Detect which cell encompasses the target text, then output its (x, y) center coordinate. 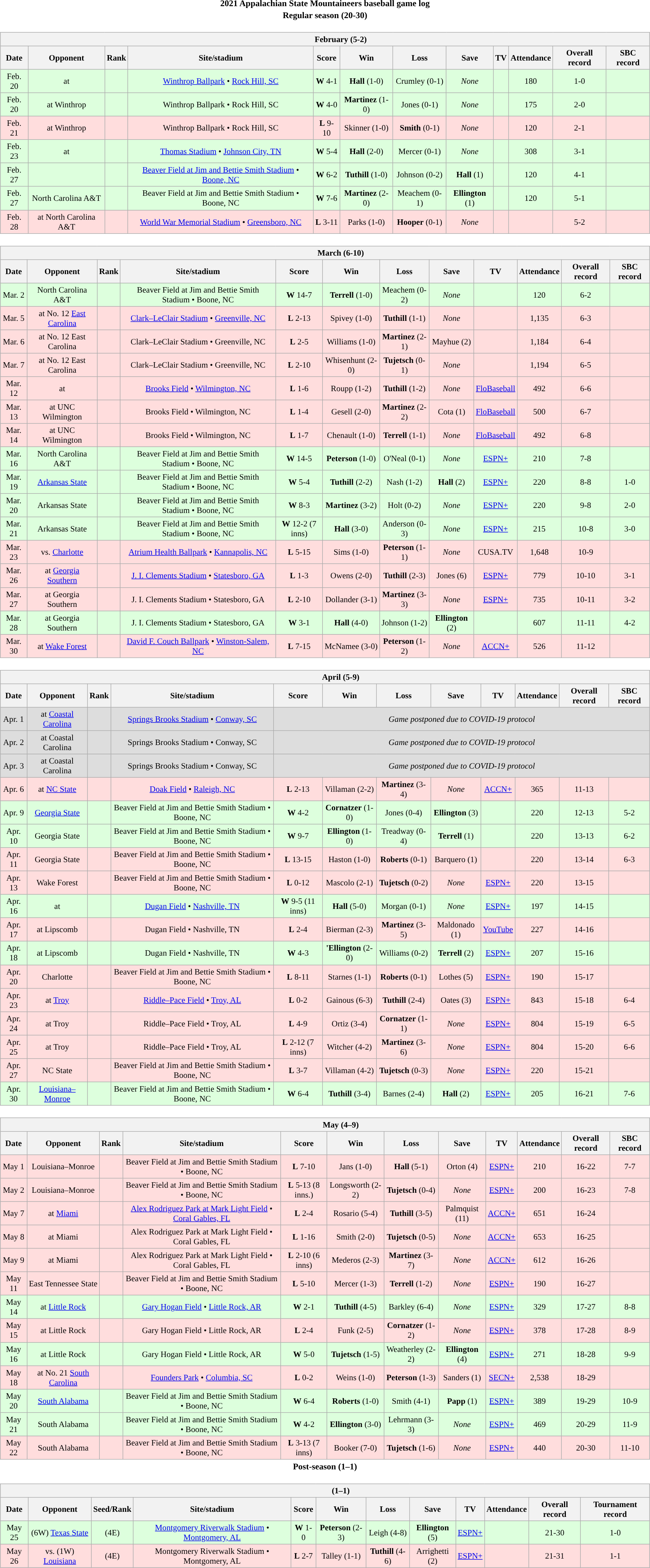
Apr. 30 (14, 1093)
Nash (1-2) (405, 482)
Tujetsch (1-5) (355, 1354)
Apr. 25 (14, 1047)
13-14 (584, 859)
Parks (1-0) (366, 222)
Tuthill (1-0) (366, 175)
Spivey (1-0) (351, 318)
Tuthill (3-5) (411, 1213)
Hall (1-0) (366, 81)
7-6 (630, 1093)
Mascolo (2-1) (350, 883)
W 9-5 (11 inns) (298, 906)
21-31 (555, 1556)
Tujetsch (0-2) (403, 883)
May 1 (14, 1167)
Apr. 6 (14, 789)
Gesell (2-0) (351, 412)
3-2 (630, 599)
Mercer (0-1) (419, 152)
Owens (2-0) (351, 576)
Atrium Health Ballpark • Kannapolis, NC (198, 553)
16-23 (585, 1190)
Jans (1-0) (355, 1167)
W 14-7 (299, 294)
Barquero (1) (456, 859)
L 3-11 (326, 222)
15-20 (584, 1047)
Mederos (2-3) (355, 1260)
2-1 (580, 128)
Feb. 28 (15, 222)
15-18 (584, 1000)
Terrell (2) (456, 953)
McNamee (3-0) (351, 646)
L 5-15 (299, 553)
Ellington (4) (462, 1354)
Mar. 13 (14, 412)
Treadway (0-4) (403, 836)
440 (540, 1447)
Ortiz (3-4) (350, 1023)
Papp (1) (462, 1401)
Mar. 28 (14, 623)
Mar. 12 (14, 389)
'Ellington (2-0) (350, 953)
4-1 (580, 175)
843 (537, 1000)
7-7 (630, 1167)
11-10 (630, 1447)
Tuthill (1-2) (405, 389)
21-30 (555, 1533)
Hall (2-0) (366, 152)
365 (537, 789)
L 1-16 (304, 1237)
L 2-10 (6 inns) (304, 1260)
Villaman (2-2) (350, 789)
L 9-10 (326, 128)
Martinez (3-4) (403, 789)
May 9 (14, 1260)
Hooper (0-1) (419, 222)
May 8 (14, 1237)
May (4–9) (325, 1125)
Smith (0-1) (419, 128)
16-22 (585, 1167)
May 21 (14, 1424)
1,648 (539, 553)
Martinez (3-7) (411, 1260)
Longsworth (2-2) (355, 1190)
Roberts (1-0) (355, 1401)
11-9 (630, 1424)
Sims (1-0) (351, 553)
Tuthill (4-5) (355, 1307)
May 14 (14, 1307)
(1–1) (325, 1490)
Mar. 5 (14, 318)
17-27 (585, 1307)
Mar. 26 (14, 576)
vs. (1W) Louisiana (60, 1556)
Martinez (1-0) (366, 104)
L 2-5 (299, 342)
CUSA.TV (495, 553)
Ellington (3) (456, 813)
Feb. 21 (15, 128)
Mar. 7 (14, 365)
Meachem (0-1) (419, 198)
227 (537, 930)
W 7-6 (326, 198)
YouTube (498, 930)
500 (539, 412)
Williams (1-0) (351, 342)
Tournament record (615, 1509)
Mar. 21 (14, 529)
Ellington (1) (470, 198)
Weatherley (2-2) (411, 1354)
W 5-0 (304, 1354)
Oates (3) (456, 1000)
L 1-7 (299, 435)
W 4-0 (326, 104)
469 (540, 1424)
W 12-2 (7 inns) (299, 529)
May 16 (14, 1354)
Ellington (2) (451, 623)
1,194 (539, 365)
Johnson (1-2) (405, 623)
Weins (1-0) (355, 1378)
L 0-12 (298, 883)
Apr. 18 (14, 953)
17-28 (585, 1331)
Crumley (0-1) (419, 81)
Founders Park • Columbia, SC (202, 1378)
L 3-13 (7 inns) (304, 1447)
526 (539, 646)
Terrell (1-2) (411, 1283)
Witcher (4-2) (350, 1047)
20-29 (585, 1424)
Peterson (1-0) (351, 458)
Leigh (4-8) (388, 1533)
Hall (1) (470, 175)
Morgan (0-1) (403, 906)
Roupp (1-2) (351, 389)
L 4-9 (298, 1023)
Seed/Rank (112, 1509)
Terrell (1-1) (405, 435)
180 (531, 81)
Johnson (0-2) (419, 175)
Jones (0-4) (403, 813)
10-11 (585, 599)
May 20 (14, 1401)
May 2 (14, 1190)
Apr. 23 (14, 1000)
Apr. 11 (14, 859)
Martinez (3-3) (405, 599)
Villaman (4-2) (350, 1070)
Booker (7-0) (355, 1447)
W 14-5 (299, 458)
15-19 (584, 1023)
653 (540, 1237)
9-8 (585, 505)
779 (539, 576)
Peterson (1-3) (411, 1378)
Martinez (2-2) (405, 412)
Hall (5-0) (350, 906)
18-29 (585, 1378)
Mercer (1-3) (355, 1283)
205 (537, 1093)
Martinez (3-2) (351, 505)
16-21 (584, 1093)
Apr. 16 (14, 906)
Martinez (2-1) (405, 342)
Apr. 3 (14, 766)
Funk (2-5) (355, 1331)
May 11 (14, 1283)
Mar. 19 (14, 482)
at NC State (57, 789)
L 13-15 (298, 859)
Mayhue (2) (451, 342)
Tujetsch (0-4) (411, 1190)
175 (531, 104)
6-8 (585, 435)
Cota (1) (451, 412)
NC State (57, 1070)
Orton (4) (462, 1167)
612 (540, 1260)
Tujetsch (0-5) (411, 1237)
Williams (0-2) (403, 953)
Hall (5-1) (411, 1167)
Tuthill (2-4) (403, 1000)
Apr. 17 (14, 930)
Mar. 14 (14, 435)
Tuthill (3-4) (350, 1093)
Tujetsch (1-6) (411, 1447)
L 1-6 (299, 389)
Smith (2-0) (355, 1237)
Peterson (2-3) (341, 1533)
Chenault (1-0) (351, 435)
9-9 (630, 1354)
20-30 (585, 1447)
Apr. 20 (14, 977)
vs. Charlotte (62, 553)
(6W) Texas State (60, 1533)
Charlotte (57, 977)
13-15 (584, 883)
Cornatzer (1-2) (411, 1331)
Wake Forest (57, 883)
W 1-0 (303, 1533)
SECN+ (502, 1378)
Barkley (6-4) (411, 1307)
Terrell (1) (456, 836)
Arrighetti (2) (433, 1556)
15-17 (584, 977)
W 9-7 (298, 836)
Smith (4-1) (411, 1401)
at North Carolina A&T (66, 222)
1,184 (539, 342)
L 7-10 (304, 1167)
Skinner (1-0) (366, 128)
Martinez (3-6) (403, 1047)
Whisenhunt (2-0) (351, 365)
6-7 (585, 412)
1,135 (539, 318)
Meachem (0-2) (405, 294)
Palmquist (11) (462, 1213)
at No. 21 South Carolina (63, 1378)
735 (539, 599)
Tujetsch (0-1) (405, 365)
308 (531, 152)
Apr. 13 (14, 883)
May 25 (15, 1533)
May 7 (14, 1213)
March (6-10) (325, 253)
Mar. 2 (14, 294)
Mar. 6 (14, 342)
Holt (0-2) (405, 505)
Tuthill (2-2) (351, 482)
W 8-3 (299, 505)
Jones (0-1) (419, 104)
651 (540, 1213)
8-9 (630, 1331)
200 (540, 1190)
L 1-3 (299, 576)
East Tennessee State (63, 1283)
Thomas Stadium • Johnson City, TN (221, 152)
Talley (1-1) (341, 1556)
World War Memorial Stadium • Greensboro, NC (221, 222)
Tuthill (1-1) (405, 318)
10-10 (585, 576)
Tuthill (2-3) (405, 576)
11-13 (584, 789)
Mar. 23 (14, 553)
13-13 (584, 836)
15-16 (584, 953)
18-28 (585, 1354)
Tujetsch (0-3) (403, 1070)
197 (537, 906)
3-0 (630, 529)
11-12 (585, 646)
Apr. 9 (14, 813)
at Wake Forest (62, 646)
Mar. 27 (14, 599)
L 5-10 (304, 1283)
Terrell (1-0) (351, 294)
O'Neal (0-1) (405, 458)
16-26 (585, 1260)
Rosario (5-4) (355, 1213)
Sanders (1) (462, 1378)
Hall (4-0) (351, 623)
Barnes (2-4) (403, 1093)
15-21 (584, 1070)
Haston (1-0) (350, 859)
Lehrmann (3-3) (411, 1424)
Apr. 10 (14, 836)
W 3-1 (299, 623)
207 (537, 953)
W 4-1 (326, 81)
Martinez (3-5) (403, 930)
378 (540, 1331)
L 5-13 (8 inns.) (304, 1190)
Mar. 16 (14, 458)
Mar. 20 (14, 505)
389 (540, 1401)
L 2-7 (303, 1556)
14-16 (584, 930)
Ellington (3-0) (355, 1424)
16-25 (585, 1237)
Feb. 23 (15, 152)
14-15 (584, 906)
Peterson (1-2) (405, 646)
Ellington (5) (433, 1533)
May 22 (14, 1447)
Doak Field • Raleigh, NC (192, 789)
1-1 (615, 1556)
Tuthill (4-6) (388, 1556)
607 (539, 623)
Apr. 2 (14, 742)
Lothes (5) (456, 977)
Ellington (1-0) (350, 836)
10-8 (585, 529)
215 (539, 529)
Apr. 24 (14, 1023)
February (5-2) (325, 39)
4-2 (630, 623)
Maldonado (1) (456, 930)
L 3-7 (298, 1070)
19-29 (585, 1401)
2,538 (540, 1378)
Apr. 1 (14, 719)
Jones (6) (451, 576)
Starnes (1-1) (350, 977)
David F. Couch Ballpark • Winston-Salem, NC (198, 646)
May 26 (15, 1556)
Bierman (2-3) (350, 930)
Cornatzer (1-0) (350, 813)
11-11 (585, 623)
Dollander (3-1) (351, 599)
L 2-12 (7 inns) (298, 1047)
Martinez (2-0) (366, 198)
Hall (3-0) (351, 529)
May 18 (14, 1378)
Anderson (0-3) (405, 529)
12-13 (584, 813)
W 4-3 (298, 953)
L 8-11 (298, 977)
Mar. 30 (14, 646)
L 7-15 (299, 646)
16-24 (585, 1213)
329 (540, 1307)
16-27 (585, 1283)
5-1 (580, 198)
W 2-1 (304, 1307)
Apr. 27 (14, 1070)
Peterson (1-1) (405, 553)
L 1-4 (299, 412)
271 (540, 1354)
Gainous (6-3) (350, 1000)
Cornatzer (1-1) (403, 1023)
May 15 (14, 1331)
W 6-2 (326, 175)
April (5-9) (325, 677)
